Pinpoint the cell where the given text exists, returning its [X, Y] midpoint coordinate. 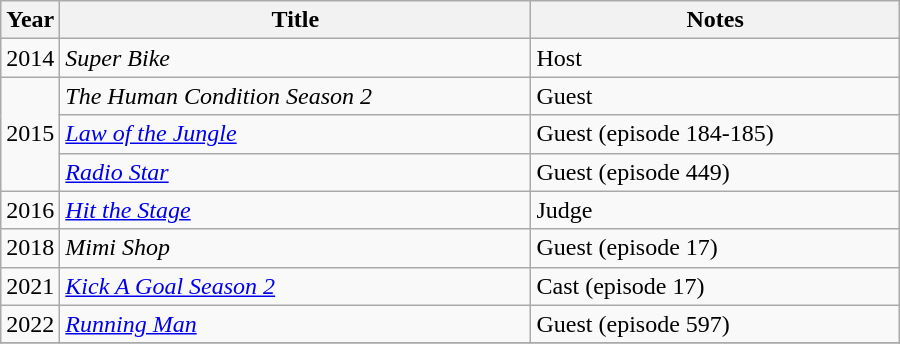
Law of the Jungle [296, 134]
The Human Condition Season 2 [296, 96]
2015 [30, 134]
Judge [715, 210]
Super Bike [296, 58]
Title [296, 20]
Year [30, 20]
2016 [30, 210]
2018 [30, 248]
Guest (episode 449) [715, 172]
Radio Star [296, 172]
Guest (episode 597) [715, 324]
Guest (episode 17) [715, 248]
2021 [30, 286]
Kick A Goal Season 2 [296, 286]
Cast (episode 17) [715, 286]
2022 [30, 324]
Guest [715, 96]
Guest (episode 184-185) [715, 134]
Running Man [296, 324]
Hit the Stage [296, 210]
Notes [715, 20]
Mimi Shop [296, 248]
Host [715, 58]
2014 [30, 58]
